Extract the (X, Y) coordinate from the center of the cell holding the provided text.  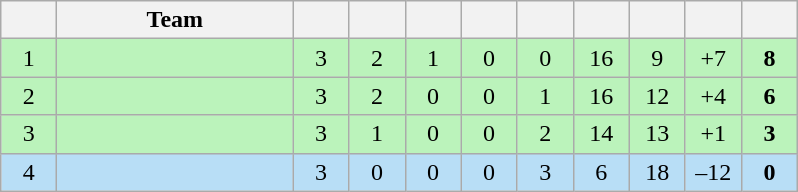
18 (657, 172)
–12 (713, 172)
+7 (713, 58)
Team (175, 20)
13 (657, 134)
14 (601, 134)
12 (657, 96)
9 (657, 58)
8 (769, 58)
4 (29, 172)
+1 (713, 134)
+4 (713, 96)
